Determine the (x, y) coordinate at the center of the cell enclosing the given text.  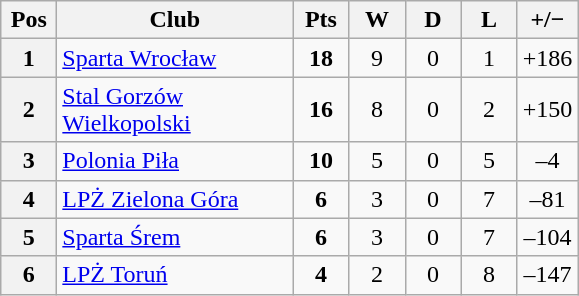
D (433, 20)
–81 (548, 199)
W (377, 20)
LPŻ Zielona Góra (175, 199)
16 (321, 110)
–4 (548, 161)
+150 (548, 110)
L (489, 20)
9 (377, 58)
+/− (548, 20)
Club (175, 20)
+186 (548, 58)
Polonia Piła (175, 161)
Pos (29, 20)
–147 (548, 275)
–104 (548, 237)
Pts (321, 20)
18 (321, 58)
Sparta Śrem (175, 237)
LPŻ Toruń (175, 275)
10 (321, 161)
Sparta Wrocław (175, 58)
Stal Gorzów Wielkopolski (175, 110)
